From the cell containing the given text, extract its center point as (X, Y) coordinate. 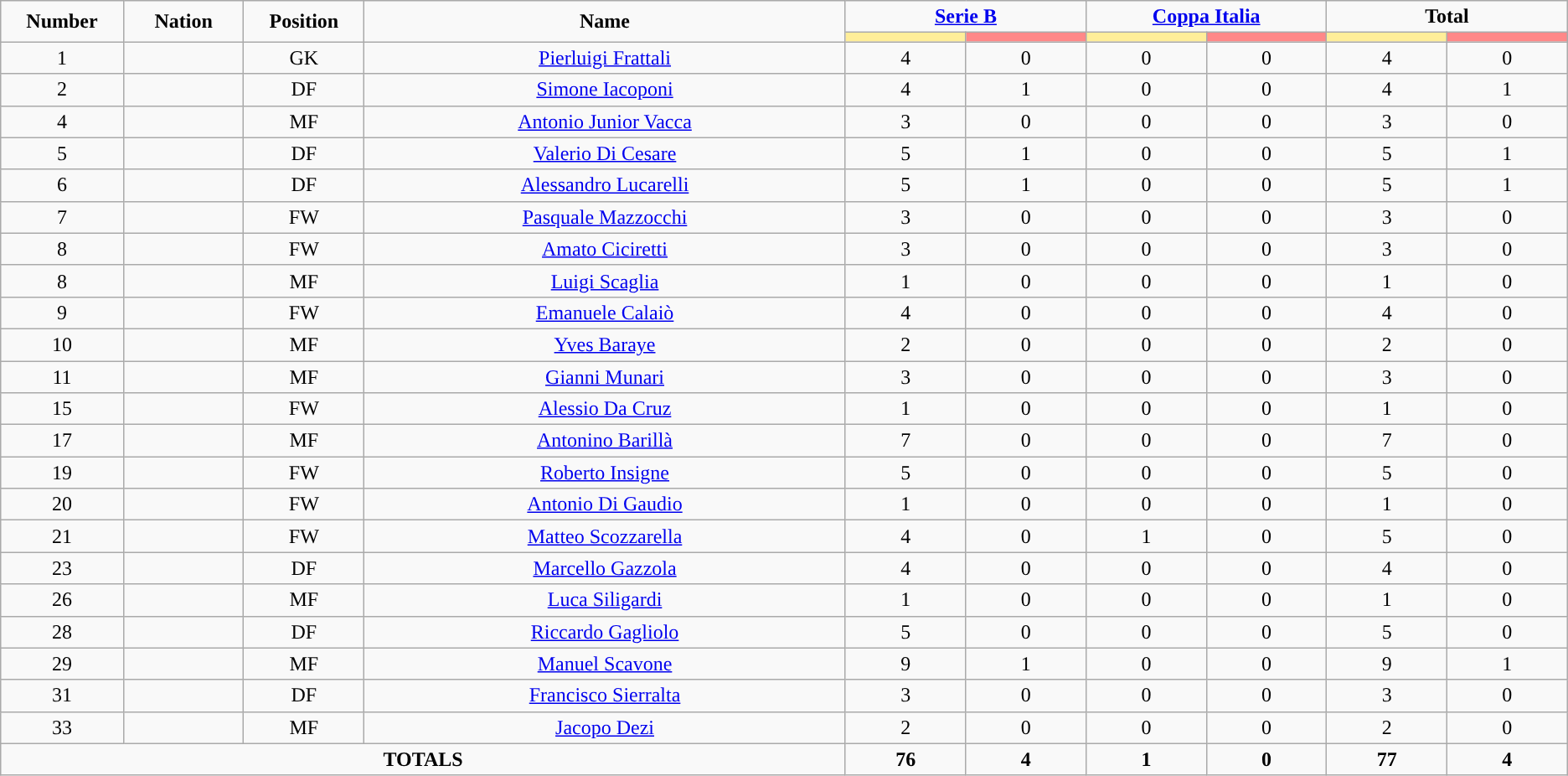
Francisco Sierralta (605, 696)
Jacopo Dezi (605, 727)
76 (905, 759)
29 (62, 664)
Serie B (965, 17)
Coppa Italia (1206, 17)
Emanuele Calaiò (605, 313)
Name (605, 22)
GK (304, 58)
23 (62, 568)
19 (62, 473)
31 (62, 696)
15 (62, 409)
Luigi Scaglia (605, 281)
Matteo Scozzarella (605, 536)
Alessandro Lucarelli (605, 185)
Alessio Da Cruz (605, 409)
Number (62, 22)
Amato Ciciretti (605, 249)
Position (304, 22)
Roberto Insigne (605, 473)
Pasquale Mazzocchi (605, 217)
Luca Siligardi (605, 600)
6 (62, 185)
Simone Iacoponi (605, 90)
Riccardo Gagliolo (605, 632)
TOTALS (424, 759)
Antonio Junior Vacca (605, 122)
Pierluigi Frattali (605, 58)
21 (62, 536)
Total (1447, 17)
Yves Baraye (605, 344)
17 (62, 441)
Antonino Barillà (605, 441)
Manuel Scavone (605, 664)
Antonio Di Gaudio (605, 504)
20 (62, 504)
33 (62, 727)
26 (62, 600)
Gianni Munari (605, 376)
Marcello Gazzola (605, 568)
28 (62, 632)
11 (62, 376)
10 (62, 344)
Nation (183, 22)
77 (1387, 759)
Valerio Di Cesare (605, 153)
